Search for the cell housing the specified text and yield its [X, Y] center coordinate. 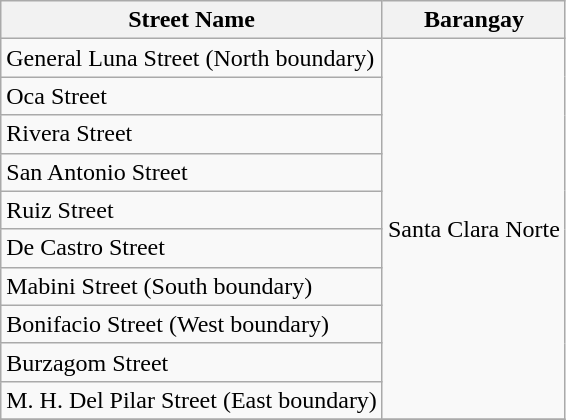
Burzagom Street [192, 362]
M. H. Del Pilar Street (East boundary) [192, 400]
Rivera Street [192, 134]
Street Name [192, 20]
General Luna Street (North boundary) [192, 58]
De Castro Street [192, 248]
Ruiz Street [192, 210]
Santa Clara Norte [474, 230]
San Antonio Street [192, 172]
Bonifacio Street (West boundary) [192, 324]
Oca Street [192, 96]
Barangay [474, 20]
Mabini Street (South boundary) [192, 286]
